Detect which cell encompasses the target text, then output its [x, y] center coordinate. 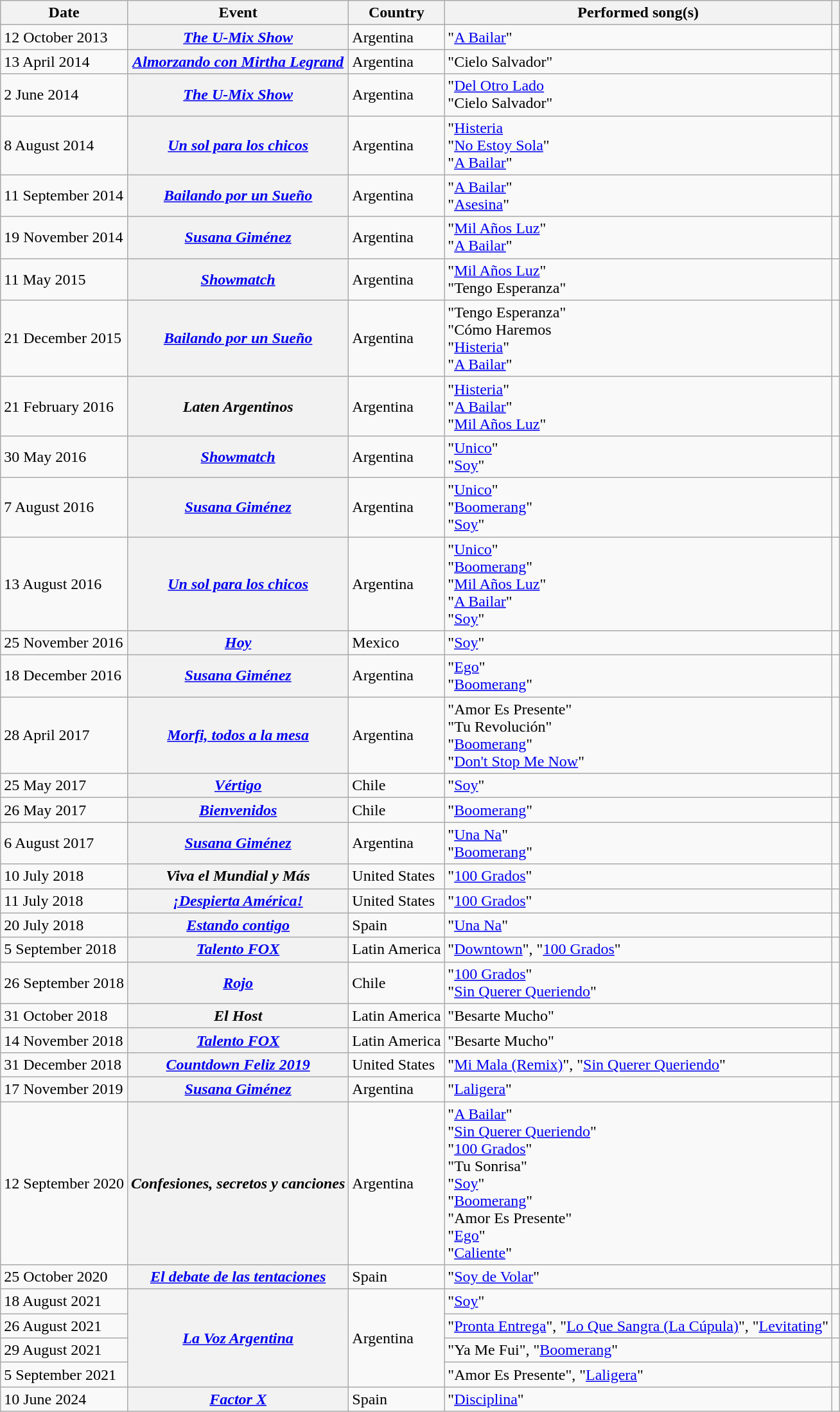
28 April 2017 [64, 735]
26 May 2017 [64, 810]
7 August 2016 [64, 507]
"Unico""Soy" [638, 456]
"Histeria""A Bailar""Mil Años Luz" [638, 406]
29 August 2021 [64, 1350]
25 October 2020 [64, 1277]
Bienvenidos [238, 810]
"Cielo Salvador" [638, 62]
11 May 2015 [64, 279]
"Mil Años Luz""A Bailar" [638, 238]
Countdown Feliz 2019 [238, 1064]
"Pronta Entrega", "Lo Que Sangra (La Cúpula)", "Levitating" [638, 1326]
Estando contigo [238, 925]
18 December 2016 [64, 676]
8 August 2014 [64, 145]
"Amor Es Presente""Tu Revolución""Boomerang""Don't Stop Me Now" [638, 735]
Rojo [238, 983]
"Mil Años Luz""Tengo Esperanza" [638, 279]
26 August 2021 [64, 1326]
13 April 2014 [64, 62]
19 November 2014 [64, 238]
12 September 2020 [64, 1183]
30 May 2016 [64, 456]
"Disciplina" [638, 1399]
Morfi, todos a la mesa [238, 735]
"100 Grados""Sin Querer Queriendo" [638, 983]
20 July 2018 [64, 925]
Factor X [238, 1399]
21 December 2015 [64, 338]
"Mi Mala (Remix)", "Sin Querer Queriendo" [638, 1064]
6 August 2017 [64, 843]
25 May 2017 [64, 786]
"Boomerang" [638, 810]
"Una Na" [638, 925]
"Laligera" [638, 1089]
Vértigo [238, 786]
5 September 2021 [64, 1375]
Date [64, 13]
La Voz Argentina [238, 1338]
"A Bailar""Sin Querer Queriendo""100 Grados""Tu Sonrisa""Soy""Boomerang" "Amor Es Presente""Ego""Caliente" [638, 1183]
18 August 2021 [64, 1302]
"Soy de Volar" [638, 1277]
Almorzando con Mirtha Legrand [238, 62]
"A Bailar""Asesina" [638, 195]
31 October 2018 [64, 1016]
Performed song(s) [638, 13]
12 October 2013 [64, 37]
10 July 2018 [64, 876]
"A Bailar" [638, 37]
"Una Na""Boomerang" [638, 843]
Event [238, 13]
21 February 2016 [64, 406]
11 September 2014 [64, 195]
13 August 2016 [64, 584]
Laten Argentinos [238, 406]
"Amor Es Presente", "Laligera" [638, 1375]
11 July 2018 [64, 901]
Mexico [397, 643]
"Downtown", "100 Grados" [638, 949]
17 November 2019 [64, 1089]
"Histeria"No Estoy Sola""A Bailar" [638, 145]
"Ya Me Fui", "Boomerang" [638, 1350]
"Ego""Boomerang" [638, 676]
14 November 2018 [64, 1040]
¡Despierta América! [238, 901]
2 June 2014 [64, 95]
Country [397, 13]
Viva el Mundial y Más [238, 876]
10 June 2024 [64, 1399]
"Tengo Esperanza""Cómo Haremos"Histeria""A Bailar" [638, 338]
26 September 2018 [64, 983]
5 September 2018 [64, 949]
"Unico""Boomerang""Soy" [638, 507]
El debate de las tentaciones [238, 1277]
Confesiones, secretos y canciones [238, 1183]
"Del Otro Lado"Cielo Salvador" [638, 95]
25 November 2016 [64, 643]
31 December 2018 [64, 1064]
"Unico""Boomerang""Mil Años Luz""A Bailar""Soy" [638, 584]
Hoy [238, 643]
El Host [238, 1016]
